Locate the cell with the specified text and output its (x, y) center coordinate. 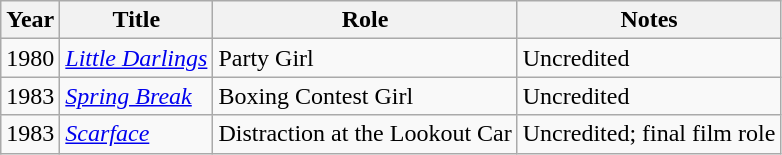
Little Darlings (136, 58)
Title (136, 20)
Distraction at the Lookout Car (365, 134)
Uncredited; final film role (649, 134)
Year (30, 20)
Party Girl (365, 58)
Boxing Contest Girl (365, 96)
1980 (30, 58)
Notes (649, 20)
Scarface (136, 134)
Role (365, 20)
Spring Break (136, 96)
